From the cell containing the given text, extract its center point as [X, Y] coordinate. 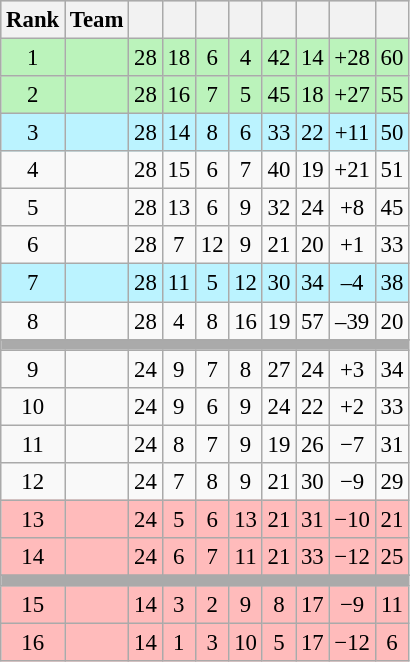
26 [312, 444]
+28 [352, 58]
−10 [352, 519]
Rank [33, 20]
–4 [352, 283]
38 [392, 283]
+8 [352, 208]
+11 [352, 133]
–39 [352, 321]
+21 [352, 170]
60 [392, 58]
Team [97, 20]
57 [312, 321]
+27 [352, 95]
27 [278, 369]
29 [392, 482]
40 [278, 170]
32 [278, 208]
55 [392, 95]
+3 [352, 369]
−7 [352, 444]
51 [392, 170]
25 [392, 557]
+1 [352, 245]
50 [392, 133]
+2 [352, 406]
42 [278, 58]
